Determine the [X, Y] coordinate at the center of the cell enclosing the given text.  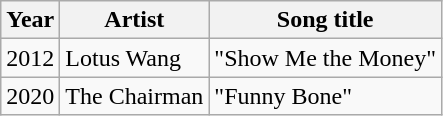
Song title [326, 20]
2012 [30, 58]
"Show Me the Money" [326, 58]
"Funny Bone" [326, 96]
Year [30, 20]
Artist [134, 20]
The Chairman [134, 96]
Lotus Wang [134, 58]
2020 [30, 96]
